Capture the cell that displays the provided text and extract its [X, Y] central coordinate. 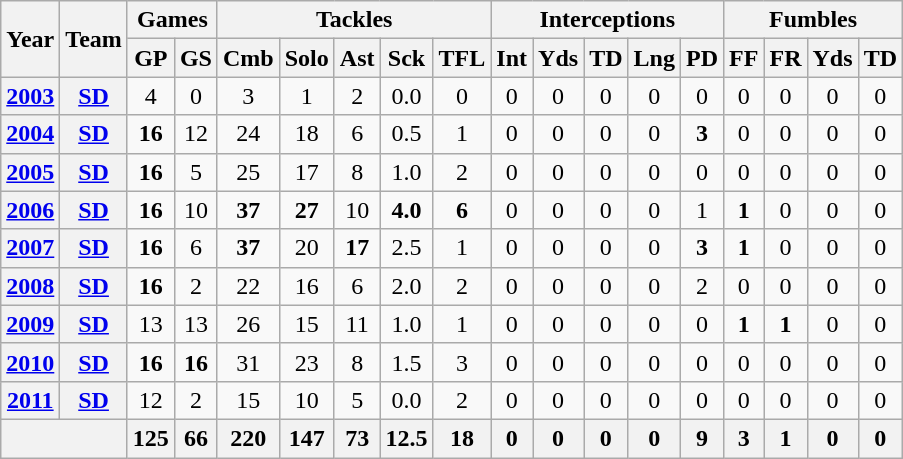
26 [248, 324]
Fumbles [814, 20]
2004 [30, 134]
73 [357, 438]
Sck [406, 58]
2011 [30, 400]
1.5 [406, 362]
2003 [30, 96]
2.5 [406, 248]
Interceptions [608, 20]
PD [702, 58]
220 [248, 438]
11 [357, 324]
24 [248, 134]
Year [30, 39]
25 [248, 172]
FF [744, 58]
2008 [30, 286]
4 [150, 96]
Tackles [354, 20]
TFL [462, 58]
2006 [30, 210]
FR [786, 58]
4.0 [406, 210]
31 [248, 362]
Cmb [248, 58]
Lng [654, 58]
147 [306, 438]
66 [196, 438]
27 [306, 210]
9 [702, 438]
2005 [30, 172]
125 [150, 438]
Int [512, 58]
22 [248, 286]
23 [306, 362]
Solo [306, 58]
Games [172, 20]
2010 [30, 362]
2.0 [406, 286]
20 [306, 248]
0.5 [406, 134]
Team [94, 39]
Ast [357, 58]
GS [196, 58]
2009 [30, 324]
GP [150, 58]
2007 [30, 248]
12.5 [406, 438]
